For the text-containing cell, return its midpoint in (x, y) coordinate format. 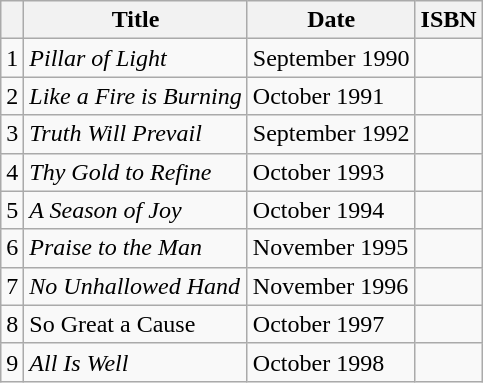
No Unhallowed Hand (136, 286)
ISBN (448, 20)
October 1991 (331, 96)
1 (12, 58)
Truth Will Prevail (136, 134)
Date (331, 20)
So Great a Cause (136, 324)
4 (12, 172)
October 1994 (331, 210)
6 (12, 248)
5 (12, 210)
October 1993 (331, 172)
October 1998 (331, 362)
Pillar of Light (136, 58)
9 (12, 362)
All Is Well (136, 362)
8 (12, 324)
A Season of Joy (136, 210)
Title (136, 20)
Praise to the Man (136, 248)
Like a Fire is Burning (136, 96)
October 1997 (331, 324)
7 (12, 286)
November 1995 (331, 248)
September 1992 (331, 134)
3 (12, 134)
September 1990 (331, 58)
2 (12, 96)
Thy Gold to Refine (136, 172)
November 1996 (331, 286)
